Scan for the cell matching the given text and deliver its [x, y] coordinate at center. 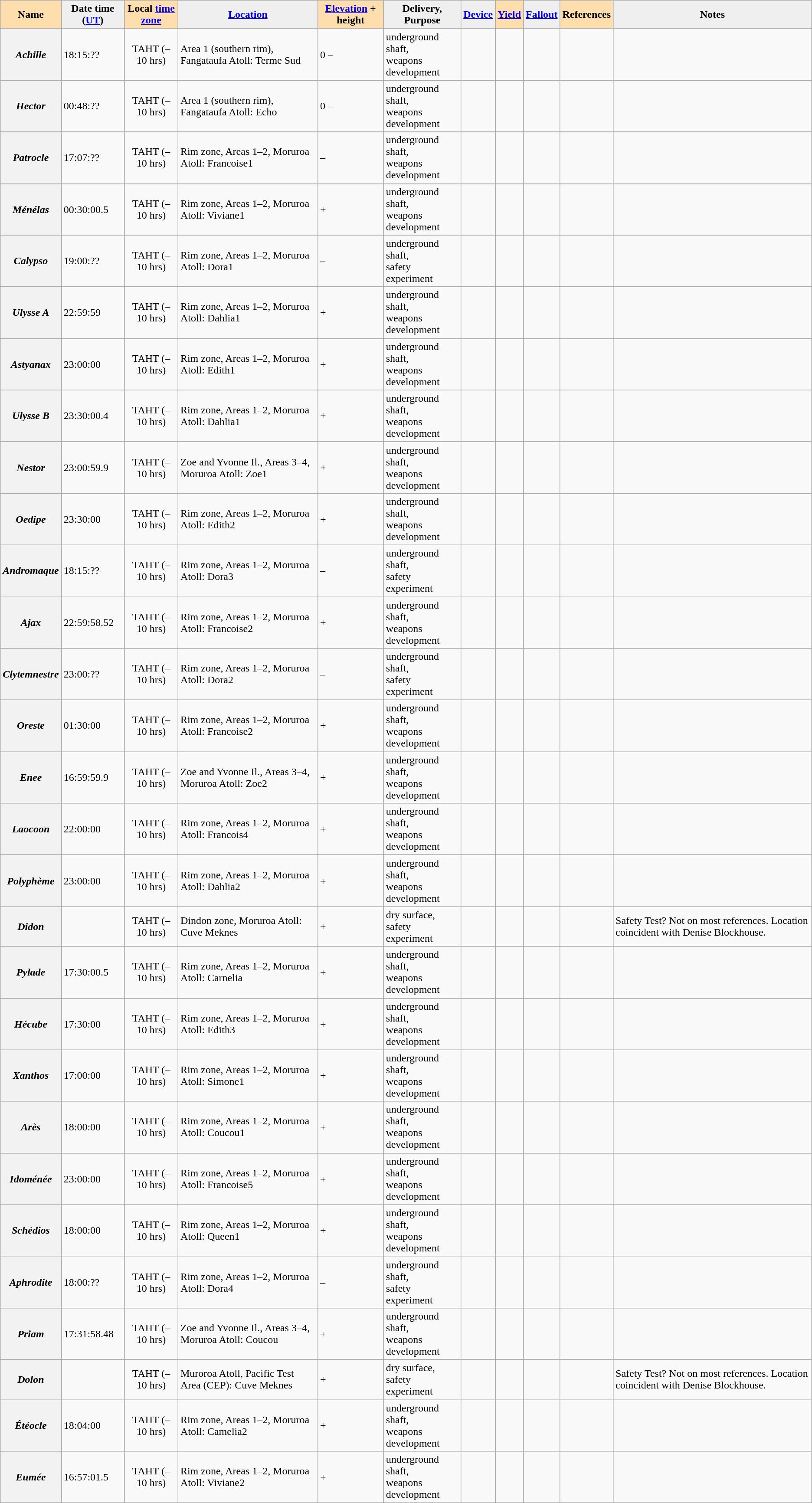
Location [248, 15]
Rim zone, Areas 1–2, Moruroa Atoll: Francois4 [248, 829]
Fallout [542, 15]
Zoe and Yvonne Il., Areas 3–4, Moruroa Atoll: Coucou [248, 1333]
18:04:00 [93, 1425]
Rim zone, Areas 1–2, Moruroa Atoll: Dora1 [248, 261]
18:00:?? [93, 1282]
Rim zone, Areas 1–2, Moruroa Atoll: Camelia2 [248, 1425]
Rim zone, Areas 1–2, Moruroa Atoll: Edith3 [248, 1024]
23:00:?? [93, 674]
Rim zone, Areas 1–2, Moruroa Atoll: Dahlia2 [248, 881]
Ulysse B [31, 416]
Schédios [31, 1230]
Calypso [31, 261]
Delivery, Purpose [422, 15]
22:59:58.52 [93, 623]
Rim zone, Areas 1–2, Moruroa Atoll: Simone1 [248, 1076]
Étéocle [31, 1425]
Rim zone, Areas 1–2, Moruroa Atoll: Queen1 [248, 1230]
Rim zone, Areas 1–2, Moruroa Atoll: Carnelia [248, 973]
Patrocle [31, 158]
Priam [31, 1333]
Enee [31, 777]
Ajax [31, 623]
22:59:59 [93, 312]
Astyanax [31, 364]
23:00:59.9 [93, 468]
Aphrodite [31, 1282]
19:00:?? [93, 261]
Oedipe [31, 519]
Yield [509, 15]
Polyphème [31, 881]
23:30:00 [93, 519]
16:59:59.9 [93, 777]
Hector [31, 106]
Local time zone [151, 15]
Rim zone, Areas 1–2, Moruroa Atoll: Viviane1 [248, 209]
Rim zone, Areas 1–2, Moruroa Atoll: Dora4 [248, 1282]
22:00:00 [93, 829]
Dindon zone, Moruroa Atoll: Cuve Meknes [248, 927]
Elevation + height [350, 15]
References [586, 15]
Area 1 (southern rim), Fangataufa Atoll: Echo [248, 106]
Rim zone, Areas 1–2, Moruroa Atoll: Dora2 [248, 674]
17:31:58.48 [93, 1333]
Didon [31, 927]
Dolon [31, 1379]
Ulysse A [31, 312]
01:30:00 [93, 726]
Arès [31, 1127]
00:48:?? [93, 106]
Zoe and Yvonne Il., Areas 3–4, Moruroa Atoll: Zoe2 [248, 777]
Idoménée [31, 1179]
17:07:?? [93, 158]
Rim zone, Areas 1–2, Moruroa Atoll: Francoise5 [248, 1179]
Date time (UT) [93, 15]
Ménélas [31, 209]
Xanthos [31, 1076]
Rim zone, Areas 1–2, Moruroa Atoll: Viviane2 [248, 1477]
Andromaque [31, 571]
17:00:00 [93, 1076]
17:30:00.5 [93, 973]
00:30:00.5 [93, 209]
Oreste [31, 726]
Laocoon [31, 829]
Muroroa Atoll, Pacific Test Area (CEP): Cuve Meknes [248, 1379]
Clytemnestre [31, 674]
Hécube [31, 1024]
Pylade [31, 973]
Rim zone, Areas 1–2, Moruroa Atoll: Dora3 [248, 571]
Rim zone, Areas 1–2, Moruroa Atoll: Francoise1 [248, 158]
Nestor [31, 468]
Device [478, 15]
Zoe and Yvonne Il., Areas 3–4, Moruroa Atoll: Zoe1 [248, 468]
Eumée [31, 1477]
Rim zone, Areas 1–2, Moruroa Atoll: Edith1 [248, 364]
Area 1 (southern rim), Fangataufa Atoll: Terme Sud [248, 55]
23:30:00.4 [93, 416]
Name [31, 15]
Achille [31, 55]
Notes [713, 15]
Rim zone, Areas 1–2, Moruroa Atoll: Coucou1 [248, 1127]
17:30:00 [93, 1024]
16:57:01.5 [93, 1477]
Rim zone, Areas 1–2, Moruroa Atoll: Edith2 [248, 519]
